Pinpoint the cell where the given text exists, returning its [X, Y] midpoint coordinate. 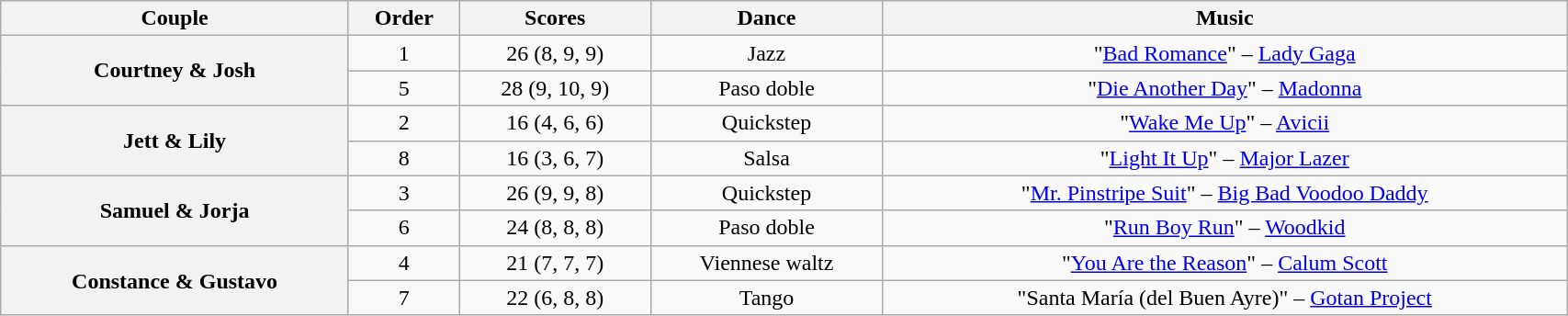
Jett & Lily [175, 141]
3 [404, 193]
Music [1225, 18]
2 [404, 123]
Viennese waltz [766, 263]
22 (6, 8, 8) [555, 298]
21 (7, 7, 7) [555, 263]
"Light It Up" – Major Lazer [1225, 158]
26 (8, 9, 9) [555, 53]
"You Are the Reason" – Calum Scott [1225, 263]
Constance & Gustavo [175, 280]
5 [404, 88]
16 (3, 6, 7) [555, 158]
Courtney & Josh [175, 71]
26 (9, 9, 8) [555, 193]
Dance [766, 18]
Samuel & Jorja [175, 210]
7 [404, 298]
28 (9, 10, 9) [555, 88]
Order [404, 18]
"Mr. Pinstripe Suit" – Big Bad Voodoo Daddy [1225, 193]
1 [404, 53]
4 [404, 263]
Couple [175, 18]
Salsa [766, 158]
6 [404, 228]
Tango [766, 298]
24 (8, 8, 8) [555, 228]
"Bad Romance" – Lady Gaga [1225, 53]
Jazz [766, 53]
8 [404, 158]
"Santa María (del Buen Ayre)" – Gotan Project [1225, 298]
"Die Another Day" – Madonna [1225, 88]
16 (4, 6, 6) [555, 123]
Scores [555, 18]
"Wake Me Up" – Avicii [1225, 123]
"Run Boy Run" – Woodkid [1225, 228]
